Search for the cell housing the specified text and yield its (x, y) center coordinate. 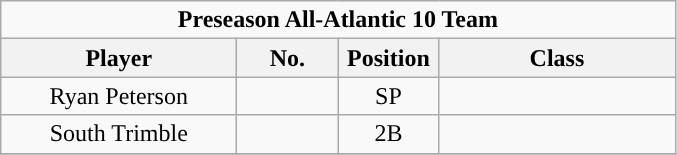
Player (119, 58)
Class (557, 58)
South Trimble (119, 134)
Position (388, 58)
Preseason All-Atlantic 10 Team (338, 20)
2B (388, 134)
No. (288, 58)
Ryan Peterson (119, 96)
SP (388, 96)
